Search for the cell housing the specified text and yield its [X, Y] center coordinate. 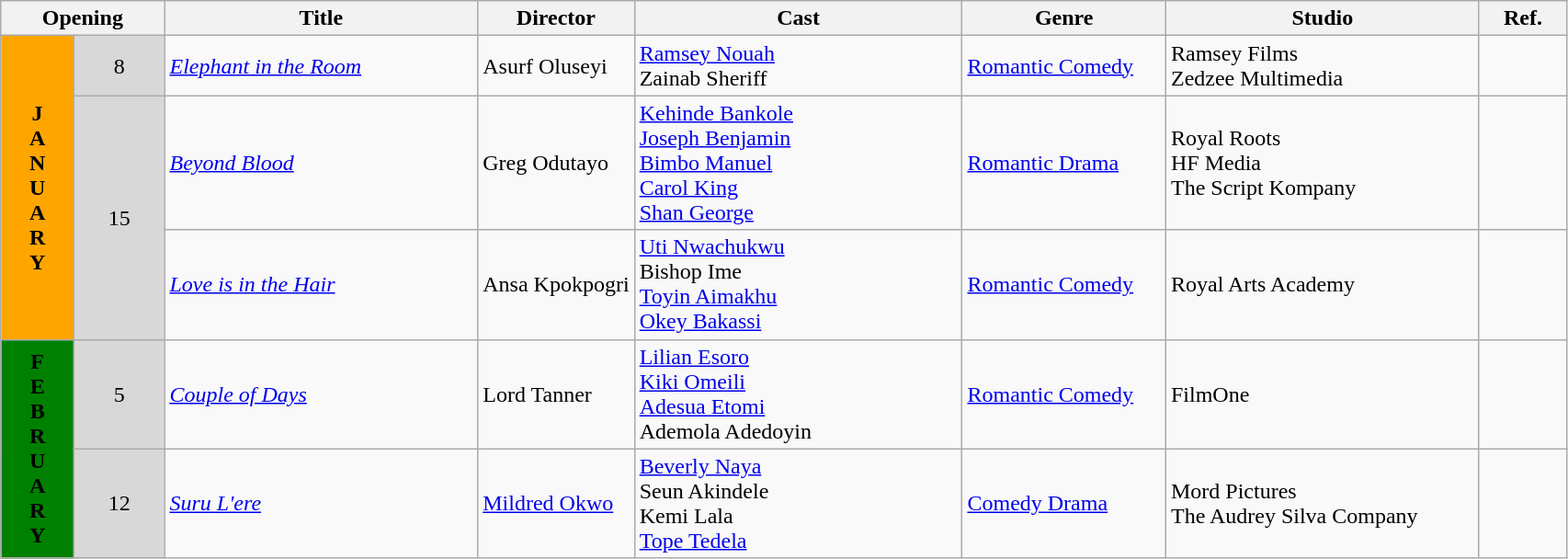
Ref. [1522, 18]
Comedy Drama [1064, 504]
Ramsey NouahZainab Sheriff [798, 66]
Ansa Kpokpogri [556, 285]
5 [119, 394]
Title [322, 18]
Uti NwachukwuBishop Ime Toyin AimakhuOkey Bakassi [798, 285]
Ramsey Films Zedzee Multimedia [1322, 66]
Director [556, 18]
8 [119, 66]
15 [119, 217]
Mildred Okwo [556, 504]
Royal Roots HF Media The Script Kompany [1322, 163]
Studio [1322, 18]
FilmOne [1322, 394]
Mord Pictures The Audrey Silva Company [1322, 504]
Genre [1064, 18]
Opening [83, 18]
Greg Odutayo [556, 163]
Beverly NayaSeun AkindeleKemi Lala Tope Tedela [798, 504]
Asurf Oluseyi [556, 66]
Love is in the Hair [322, 285]
Romantic Drama [1064, 163]
Beyond Blood [322, 163]
Cast [798, 18]
JANUARY [38, 188]
Suru L'ere [322, 504]
FEBRUARY [38, 449]
Lord Tanner [556, 394]
Kehinde BankoleJoseph Benjamin Bimbo ManuelCarol KingShan George [798, 163]
12 [119, 504]
Couple of Days [322, 394]
Elephant in the Room [322, 66]
Royal Arts Academy [1322, 285]
Lilian EsoroKiki OmeiliAdesua Etomi Ademola Adedoyin [798, 394]
